Detect which cell encompasses the target text, then output its (X, Y) center coordinate. 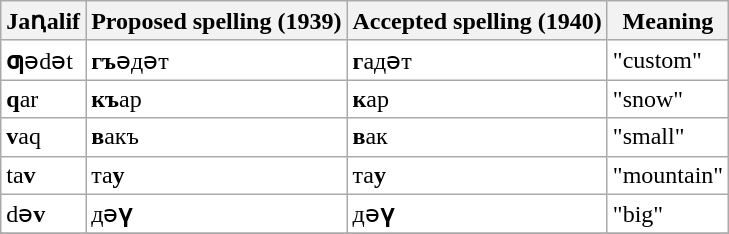
qar (44, 99)
кар (477, 99)
гъәдәт (216, 60)
Proposed spelling (1939) (216, 21)
tav (44, 175)
Meaning (668, 21)
"custom" (668, 60)
Accepted spelling (1940) (477, 21)
гадәт (477, 60)
"small" (668, 137)
vaq (44, 137)
вакъ (216, 137)
dəv (44, 214)
ƣədət (44, 60)
"mountain" (668, 175)
Jaꞑalif (44, 21)
"big" (668, 214)
"snow" (668, 99)
къар (216, 99)
вак (477, 137)
